Capture the cell that displays the provided text and extract its [x, y] central coordinate. 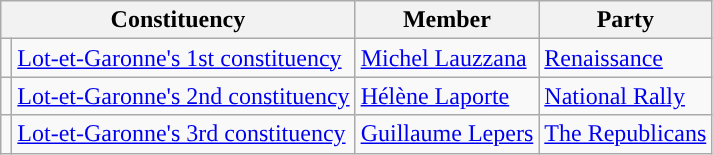
Lot-et-Garonne's 3rd constituency [184, 134]
Constituency [178, 20]
Lot-et-Garonne's 1st constituency [184, 58]
Member [447, 20]
Michel Lauzzana [447, 58]
Guillaume Lepers [447, 134]
Party [626, 20]
Lot-et-Garonne's 2nd constituency [184, 96]
Hélène Laporte [447, 96]
The Republicans [626, 134]
National Rally [626, 96]
Renaissance [626, 58]
